Scan for the cell matching the given text and deliver its (x, y) coordinate at center. 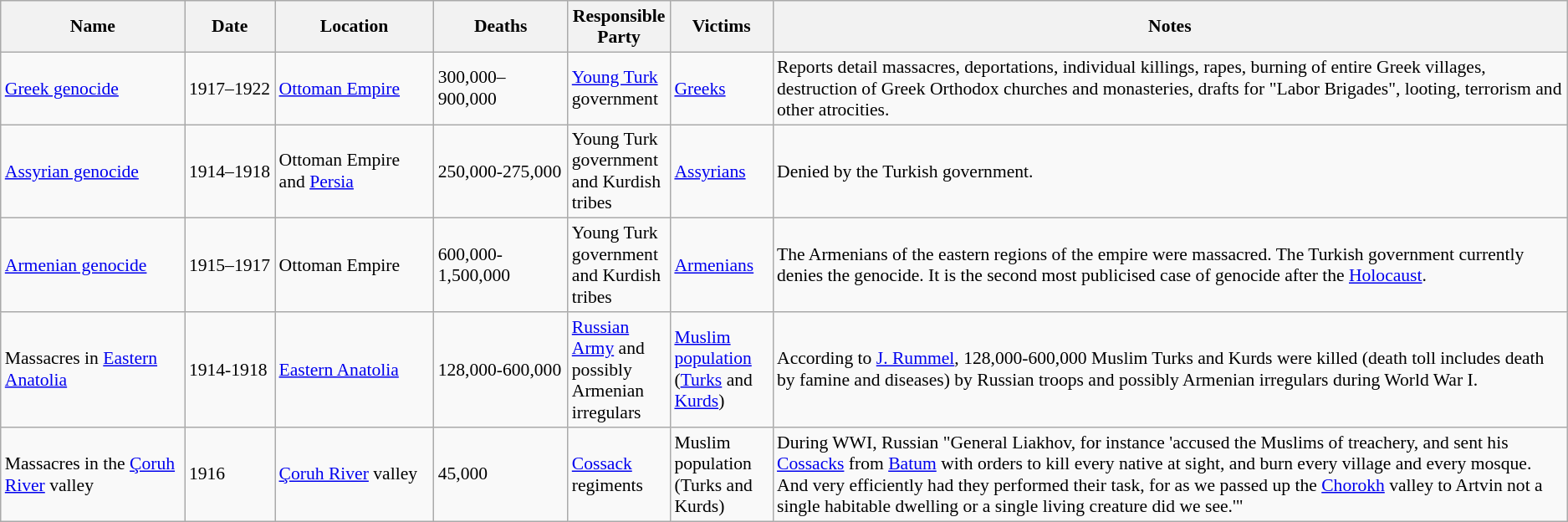
Çoruh River valley (354, 474)
Assyrian genocide (93, 171)
Assyrians (721, 171)
1914–1918 (230, 171)
Notes (1170, 27)
Greek genocide (93, 89)
Massacres in the Çoruh River valley (93, 474)
1914-1918 (230, 370)
Deaths (501, 27)
Denied by the Turkish government. (1170, 171)
250,000-275,000 (501, 171)
Massacres in Eastern Anatolia (93, 370)
300,000–900,000 (501, 89)
600,000-1,500,000 (501, 265)
Cossack regiments (619, 474)
Name (93, 27)
Date (230, 27)
Responsible Party (619, 27)
1917–1922 (230, 89)
Russian Army and possibly Armenian irregulars (619, 370)
Armenians (721, 265)
Young Turk government (619, 89)
Victims (721, 27)
1916 (230, 474)
Greeks (721, 89)
128,000-600,000 (501, 370)
Ottoman Empire and Persia (354, 171)
45,000 (501, 474)
Location (354, 27)
Eastern Anatolia (354, 370)
1915–1917 (230, 265)
Armenian genocide (93, 265)
